Capture the cell that displays the provided text and extract its (X, Y) central coordinate. 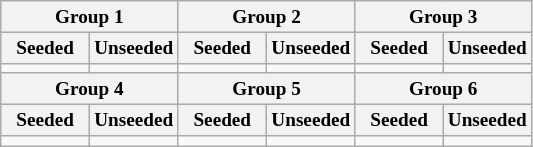
Group 2 (266, 17)
Group 1 (90, 17)
Group 4 (90, 89)
Group 3 (443, 17)
Group 6 (443, 89)
Group 5 (266, 89)
